Capture the cell that displays the provided text and extract its [x, y] central coordinate. 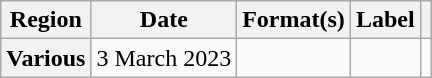
Date [164, 20]
3 March 2023 [164, 58]
Label [385, 20]
Various [46, 58]
Format(s) [294, 20]
Region [46, 20]
